Identify which cell holds the provided text, then report its [X, Y] central coordinate. 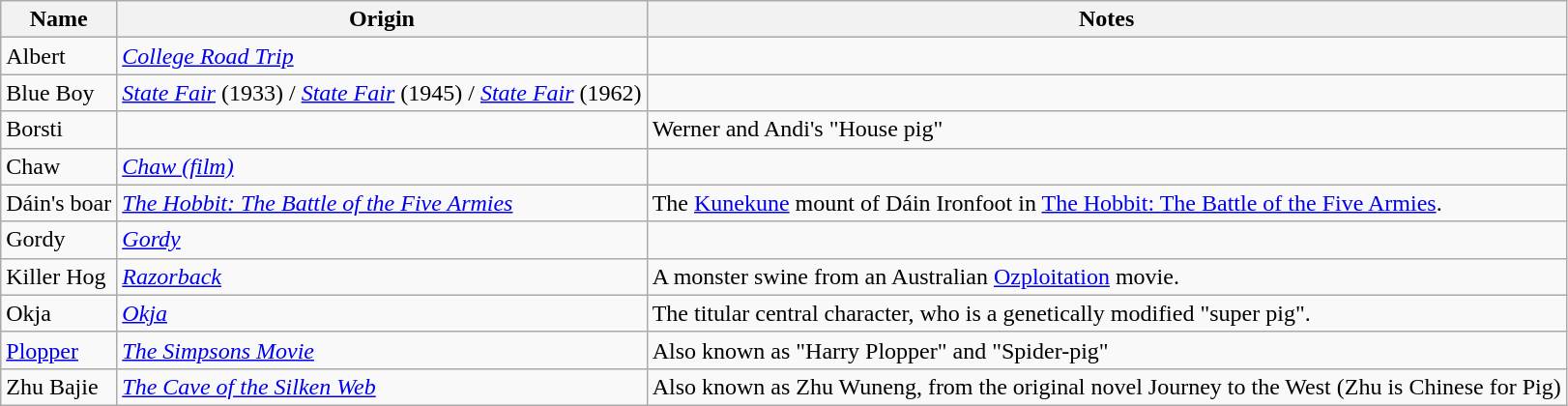
A monster swine from an Australian Ozploitation movie. [1106, 276]
Notes [1106, 19]
Borsti [59, 130]
Also known as "Harry Plopper" and "Spider-pig" [1106, 350]
The Kunekune mount of Dáin Ironfoot in The Hobbit: The Battle of the Five Armies. [1106, 203]
The Cave of the Silken Web [382, 387]
College Road Trip [382, 56]
Dáin's boar [59, 203]
Zhu Bajie [59, 387]
State Fair (1933) / State Fair (1945) / State Fair (1962) [382, 93]
Razorback [382, 276]
The Hobbit: The Battle of the Five Armies [382, 203]
The Simpsons Movie [382, 350]
Werner and Andi's "House pig" [1106, 130]
Blue Boy [59, 93]
Also known as Zhu Wuneng, from the original novel Journey to the West (Zhu is Chinese for Pig) [1106, 387]
Name [59, 19]
Albert [59, 56]
Killer Hog [59, 276]
The titular central character, who is a genetically modified "super pig". [1106, 313]
Origin [382, 19]
Plopper [59, 350]
Chaw [59, 166]
Chaw (film) [382, 166]
